Determine the [x, y] coordinate at the center of the cell enclosing the given text.  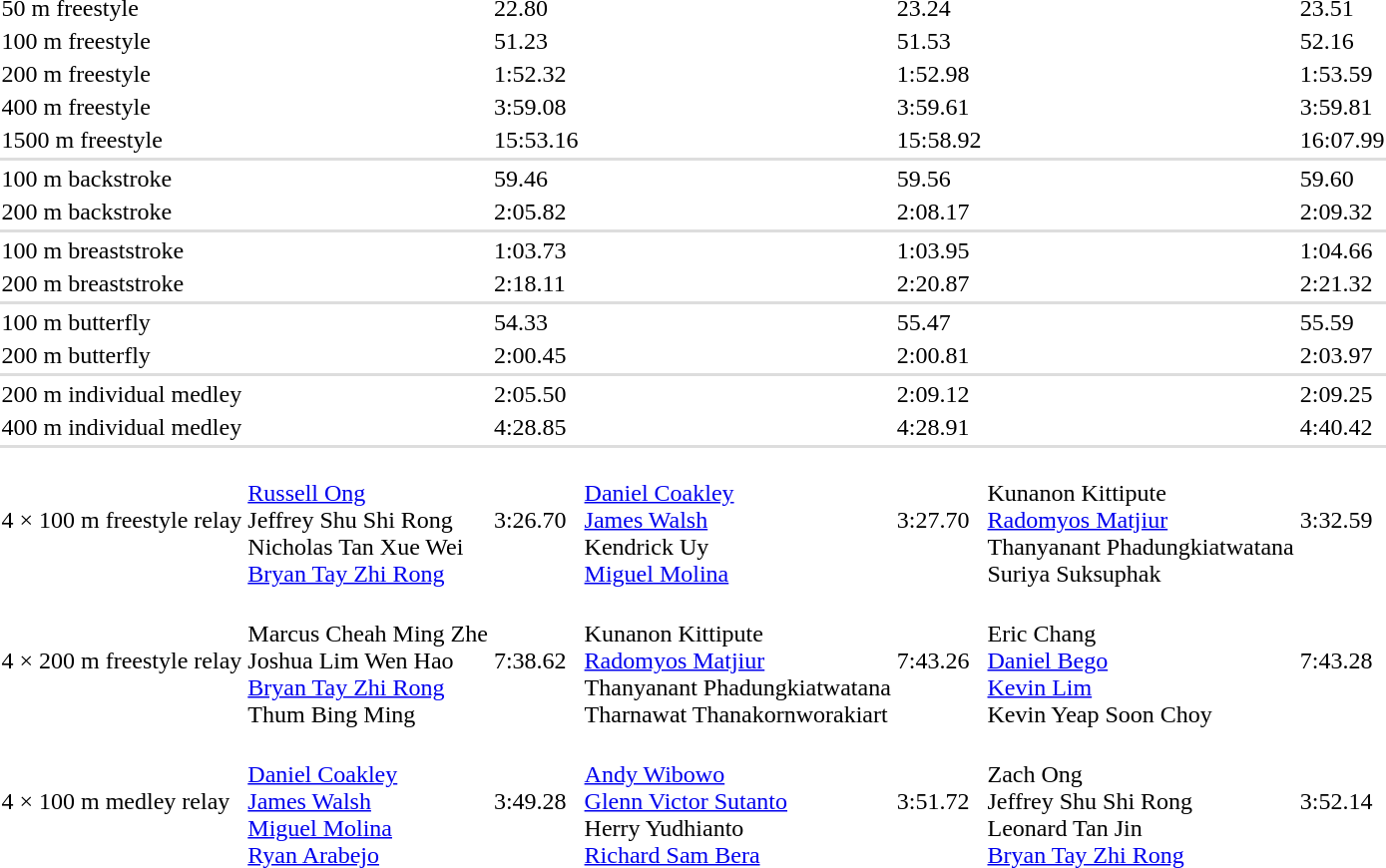
Kunanon Kittipute Radomyos Matjiur Thanyanant Phadungkiatwatana Tharnawat Thanakornworakiart [737, 660]
4 × 200 m freestyle relay [122, 660]
1:52.98 [939, 74]
51.53 [939, 41]
59.56 [939, 179]
2:20.87 [939, 283]
2:00.45 [536, 355]
3:59.08 [536, 107]
16:07.99 [1342, 140]
200 m freestyle [122, 74]
2:03.97 [1342, 355]
2:05.50 [536, 394]
2:05.82 [536, 212]
15:53.16 [536, 140]
1:04.66 [1342, 250]
59.46 [536, 179]
51.23 [536, 41]
Marcus Cheah Ming Zhe Joshua Lim Wen Hao Bryan Tay Zhi Rong Thum Bing Ming [368, 660]
7:43.28 [1342, 660]
Eric Chang Daniel Bego Kevin Lim Kevin Yeap Soon Choy [1141, 660]
3:59.61 [939, 107]
1:53.59 [1342, 74]
2:09.32 [1342, 212]
3:27.70 [939, 520]
200 m backstroke [122, 212]
200 m butterfly [122, 355]
59.60 [1342, 179]
200 m individual medley [122, 394]
100 m breaststroke [122, 250]
3:26.70 [536, 520]
1500 m freestyle [122, 140]
1:52.32 [536, 74]
Daniel Coakley James Walsh Kendrick Uy Miguel Molina [737, 520]
4:28.85 [536, 427]
52.16 [1342, 41]
54.33 [536, 322]
2:00.81 [939, 355]
100 m freestyle [122, 41]
1:03.73 [536, 250]
400 m freestyle [122, 107]
2:09.12 [939, 394]
400 m individual medley [122, 427]
7:38.62 [536, 660]
200 m breaststroke [122, 283]
15:58.92 [939, 140]
4:28.91 [939, 427]
2:18.11 [536, 283]
55.59 [1342, 322]
2:08.17 [939, 212]
2:09.25 [1342, 394]
Kunanon Kittipute Radomyos Matjiur Thanyanant Phadungkiatwatana Suriya Suksuphak [1141, 520]
55.47 [939, 322]
3:59.81 [1342, 107]
4:40.42 [1342, 427]
1:03.95 [939, 250]
7:43.26 [939, 660]
100 m backstroke [122, 179]
Russell Ong Jeffrey Shu Shi Rong Nicholas Tan Xue Wei Bryan Tay Zhi Rong [368, 520]
2:21.32 [1342, 283]
4 × 100 m freestyle relay [122, 520]
3:32.59 [1342, 520]
100 m butterfly [122, 322]
